Scan for the cell matching the given text and deliver its [X, Y] coordinate at center. 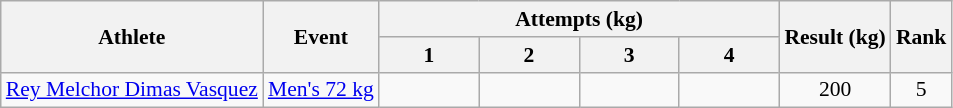
5 [922, 90]
200 [834, 90]
4 [729, 55]
Result (kg) [834, 36]
Athlete [132, 36]
Men's 72 kg [321, 90]
1 [429, 55]
Rank [922, 36]
Attempts (kg) [579, 19]
2 [529, 55]
Rey Melchor Dimas Vasquez [132, 90]
3 [629, 55]
Event [321, 36]
